Find where the given text appears and provide that cell's center as (X, Y) coordinate. 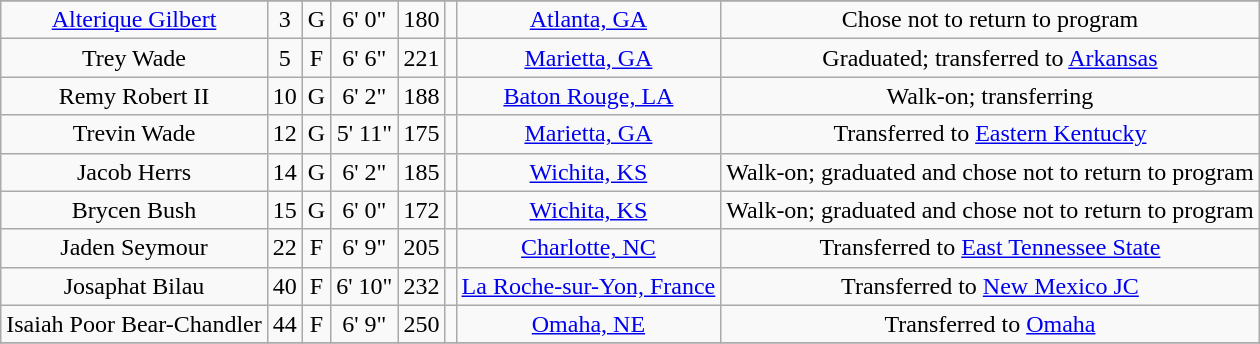
Charlotte, NC (588, 248)
Transferred to Omaha (990, 324)
3 (284, 20)
Jaden Seymour (134, 248)
221 (422, 58)
12 (284, 134)
10 (284, 96)
Brycen Bush (134, 210)
6' 6" (364, 58)
5' 11" (364, 134)
44 (284, 324)
175 (422, 134)
Isaiah Poor Bear-Chandler (134, 324)
232 (422, 286)
14 (284, 172)
40 (284, 286)
172 (422, 210)
Remy Robert II (134, 96)
Omaha, NE (588, 324)
15 (284, 210)
La Roche-sur-Yon, France (588, 286)
Josaphat Bilau (134, 286)
6' 10" (364, 286)
Atlanta, GA (588, 20)
22 (284, 248)
Graduated; transferred to Arkansas (990, 58)
Trey Wade (134, 58)
Transferred to East Tennessee State (990, 248)
Jacob Herrs (134, 172)
Transferred to Eastern Kentucky (990, 134)
Walk-on; transferring (990, 96)
180 (422, 20)
Alterique Gilbert (134, 20)
205 (422, 248)
188 (422, 96)
Baton Rouge, LA (588, 96)
Trevin Wade (134, 134)
Transferred to New Mexico JC (990, 286)
185 (422, 172)
5 (284, 58)
250 (422, 324)
Chose not to return to program (990, 20)
